Pinpoint the cell where the given text exists, returning its [X, Y] midpoint coordinate. 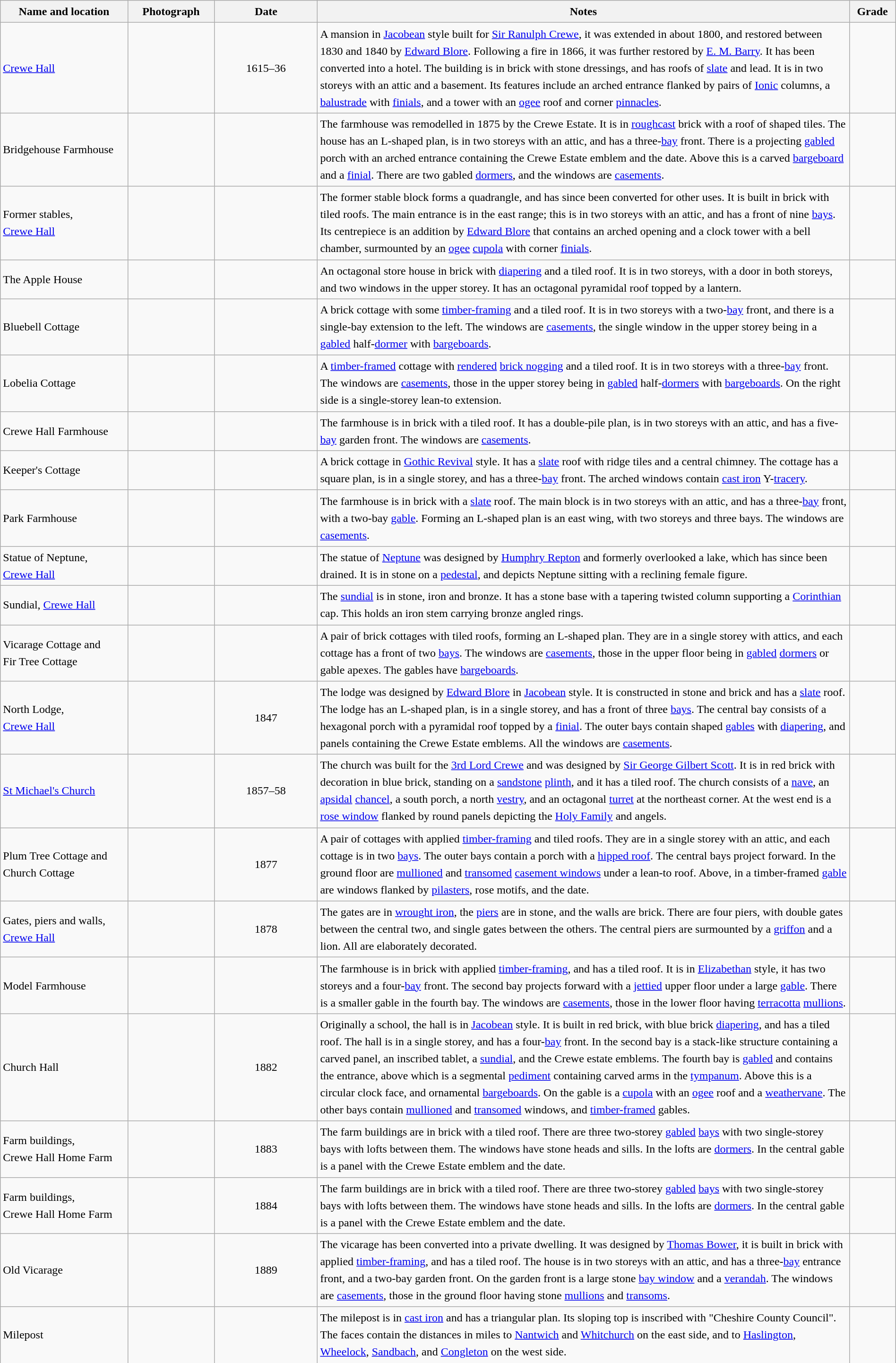
North Lodge,Crewe Hall [64, 718]
Name and location [64, 11]
Old Vicarage [64, 1270]
The Apple House [64, 279]
St Michael's Church [64, 791]
Statue of Neptune,Crewe Hall [64, 565]
Plum Tree Cottage and Church Cottage [64, 864]
Date [266, 11]
Photograph [171, 11]
1878 [266, 929]
Keeper's Cottage [64, 470]
Notes [583, 11]
Bluebell Cottage [64, 327]
Crewe Hall [64, 68]
1884 [266, 1206]
Park Farmhouse [64, 518]
Church Hall [64, 1068]
Bridgehouse Farmhouse [64, 149]
Model Farmhouse [64, 985]
Grade [872, 11]
1882 [266, 1068]
1889 [266, 1270]
Crewe Hall Farmhouse [64, 431]
1883 [266, 1149]
Gates, piers and walls,Crewe Hall [64, 929]
1877 [266, 864]
Former stables,Crewe Hall [64, 223]
Vicarage Cottage andFir Tree Cottage [64, 653]
Milepost [64, 1335]
1857–58 [266, 791]
Sundial, Crewe Hall [64, 605]
1847 [266, 718]
Lobelia Cottage [64, 383]
1615–36 [266, 68]
